Return the [X, Y] coordinate for the center point of the cell that contains the specified text.  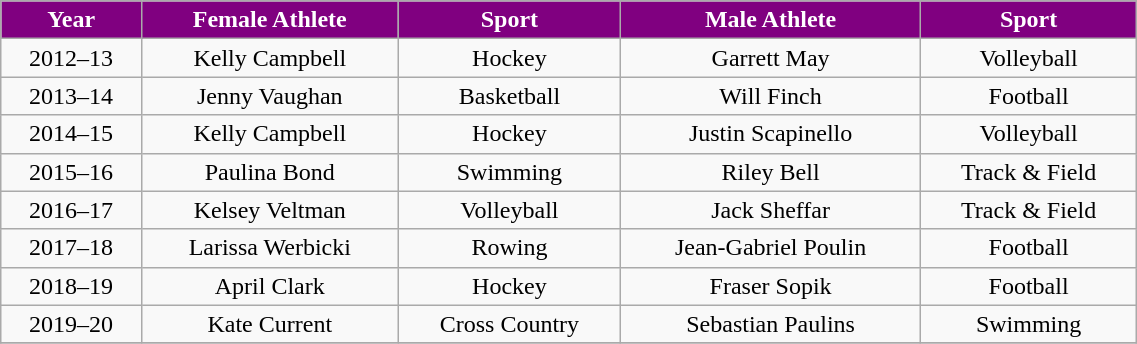
Sebastian Paulins [771, 324]
Female Athlete [270, 20]
Male Athlete [771, 20]
2017–18 [72, 248]
Basketball [510, 96]
Fraser Sopik [771, 286]
Kate Current [270, 324]
April Clark [270, 286]
2012–13 [72, 58]
Rowing [510, 248]
2016–17 [72, 210]
2013–14 [72, 96]
Jenny Vaughan [270, 96]
Paulina Bond [270, 172]
Larissa Werbicki [270, 248]
Cross Country [510, 324]
Garrett May [771, 58]
Will Finch [771, 96]
2018–19 [72, 286]
2014–15 [72, 134]
Jean-Gabriel Poulin [771, 248]
2019–20 [72, 324]
Kelsey Veltman [270, 210]
2015–16 [72, 172]
Justin Scapinello [771, 134]
Jack Sheffar [771, 210]
Riley Bell [771, 172]
Year [72, 20]
